Return the [x, y] coordinate for the center point of the cell that contains the specified text.  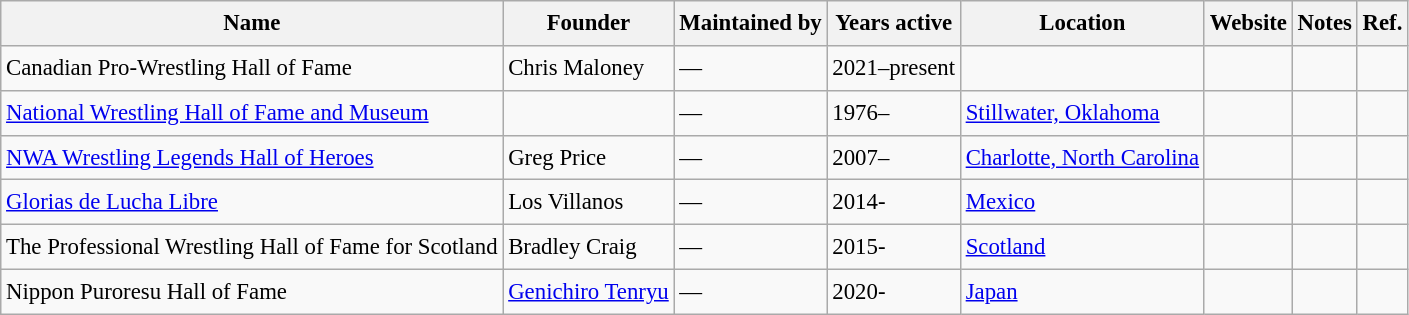
Canadian Pro-Wrestling Hall of Fame [252, 68]
2014- [894, 202]
Nippon Puroresu Hall of Fame [252, 292]
2020- [894, 292]
Genichiro Tenryu [588, 292]
NWA Wrestling Legends Hall of Heroes [252, 158]
Scotland [1082, 248]
Japan [1082, 292]
2021–present [894, 68]
Ref. [1382, 24]
Years active [894, 24]
Name [252, 24]
2007– [894, 158]
Founder [588, 24]
2015- [894, 248]
The Professional Wrestling Hall of Fame for Scotland [252, 248]
Mexico [1082, 202]
Chris Maloney [588, 68]
Website [1248, 24]
Greg Price [588, 158]
1976– [894, 114]
Bradley Craig [588, 248]
Charlotte, North Carolina [1082, 158]
National Wrestling Hall of Fame and Museum [252, 114]
Los Villanos [588, 202]
Maintained by [750, 24]
Stillwater, Oklahoma [1082, 114]
Notes [1324, 24]
Glorias de Lucha Libre [252, 202]
Location [1082, 24]
